Scan for the cell matching the given text and deliver its (X, Y) coordinate at center. 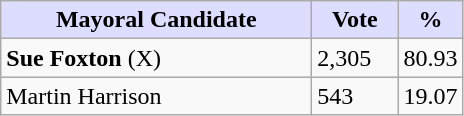
2,305 (355, 58)
Mayoral Candidate (156, 20)
Martin Harrison (156, 96)
Sue Foxton (X) (156, 58)
80.93 (430, 58)
Vote (355, 20)
% (430, 20)
19.07 (430, 96)
543 (355, 96)
